Pinpoint the cell where the given text exists, returning its [X, Y] midpoint coordinate. 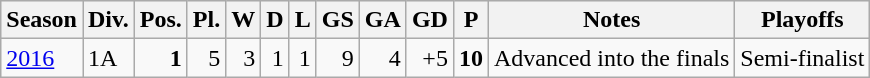
Playoffs [802, 20]
W [244, 20]
9 [338, 58]
Div. [108, 20]
5 [206, 58]
P [470, 20]
Pos. [160, 20]
Season [42, 20]
L [302, 20]
GA [382, 20]
2016 [42, 58]
+5 [430, 58]
10 [470, 58]
Pl. [206, 20]
3 [244, 58]
4 [382, 58]
Semi-finalist [802, 58]
Notes [612, 20]
Advanced into the finals [612, 58]
D [275, 20]
1A [108, 58]
GD [430, 20]
GS [338, 20]
